From the cell containing the given text, extract its center point as [X, Y] coordinate. 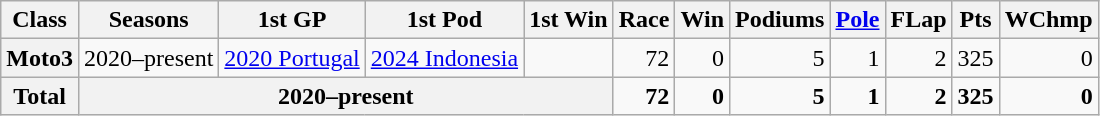
Class [40, 20]
2024 Indonesia [444, 58]
Seasons [148, 20]
2020 Portugal [292, 58]
Podiums [780, 20]
Pole [858, 20]
Pts [976, 20]
Win [702, 20]
Total [40, 96]
1st GP [292, 20]
WChmp [1048, 20]
1st Win [569, 20]
1st Pod [444, 20]
FLap [918, 20]
Race [644, 20]
Moto3 [40, 58]
